Search for the cell housing the specified text and yield its (X, Y) center coordinate. 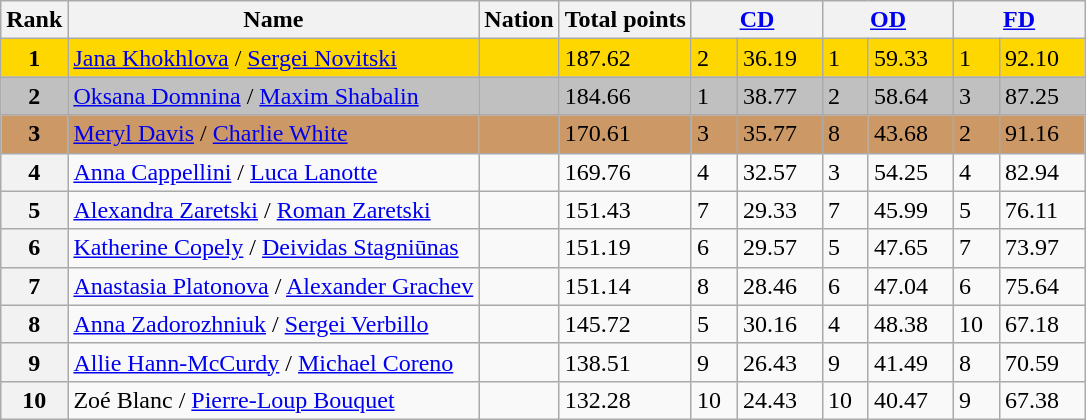
138.51 (625, 362)
54.25 (910, 172)
24.43 (780, 400)
38.77 (780, 96)
26.43 (780, 362)
76.11 (1042, 210)
OD (888, 20)
40.47 (910, 400)
43.68 (910, 134)
30.16 (780, 324)
184.66 (625, 96)
Nation (519, 20)
59.33 (910, 58)
Zoé Blanc / Pierre-Loup Bouquet (274, 400)
75.64 (1042, 286)
58.64 (910, 96)
29.33 (780, 210)
Allie Hann-McCurdy / Michael Coreno (274, 362)
91.16 (1042, 134)
Anna Zadorozhniuk / Sergei Verbillo (274, 324)
32.57 (780, 172)
187.62 (625, 58)
Meryl Davis / Charlie White (274, 134)
151.14 (625, 286)
92.10 (1042, 58)
82.94 (1042, 172)
29.57 (780, 248)
169.76 (625, 172)
170.61 (625, 134)
Katherine Copely / Deividas Stagniūnas (274, 248)
151.19 (625, 248)
48.38 (910, 324)
Anna Cappellini / Luca Lanotte (274, 172)
41.49 (910, 362)
FD (1020, 20)
151.43 (625, 210)
132.28 (625, 400)
Alexandra Zaretski / Roman Zaretski (274, 210)
36.19 (780, 58)
Rank (34, 20)
67.18 (1042, 324)
47.04 (910, 286)
45.99 (910, 210)
67.38 (1042, 400)
47.65 (910, 248)
Name (274, 20)
73.97 (1042, 248)
145.72 (625, 324)
87.25 (1042, 96)
35.77 (780, 134)
28.46 (780, 286)
CD (756, 20)
Anastasia Platonova / Alexander Grachev (274, 286)
70.59 (1042, 362)
Oksana Domnina / Maxim Shabalin (274, 96)
Jana Khokhlova / Sergei Novitski (274, 58)
Total points (625, 20)
